For the text-containing cell, return its midpoint in [X, Y] coordinate format. 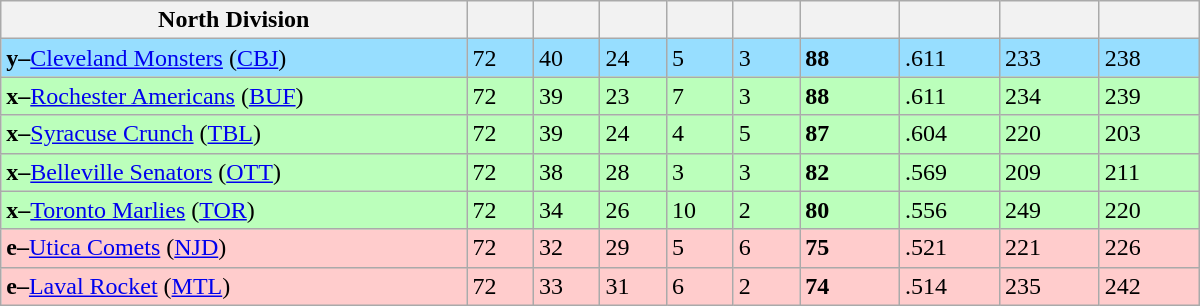
10 [700, 210]
74 [850, 286]
.514 [950, 286]
242 [1149, 286]
226 [1149, 248]
238 [1149, 58]
38 [566, 172]
87 [850, 134]
x–Syracuse Crunch (TBL) [234, 134]
y–Cleveland Monsters (CBJ) [234, 58]
23 [634, 96]
7 [700, 96]
x–Belleville Senators (OTT) [234, 172]
.556 [950, 210]
26 [634, 210]
32 [566, 248]
x–Toronto Marlies (TOR) [234, 210]
211 [1149, 172]
234 [1049, 96]
233 [1049, 58]
.569 [950, 172]
221 [1049, 248]
28 [634, 172]
235 [1049, 286]
.521 [950, 248]
80 [850, 210]
33 [566, 286]
29 [634, 248]
209 [1049, 172]
31 [634, 286]
.604 [950, 134]
40 [566, 58]
4 [700, 134]
34 [566, 210]
82 [850, 172]
239 [1149, 96]
249 [1049, 210]
e–Utica Comets (NJD) [234, 248]
75 [850, 248]
203 [1149, 134]
x–Rochester Americans (BUF) [234, 96]
North Division [234, 20]
e–Laval Rocket (MTL) [234, 286]
